Provide the (X, Y) coordinate of the cell's center where the given text is located.  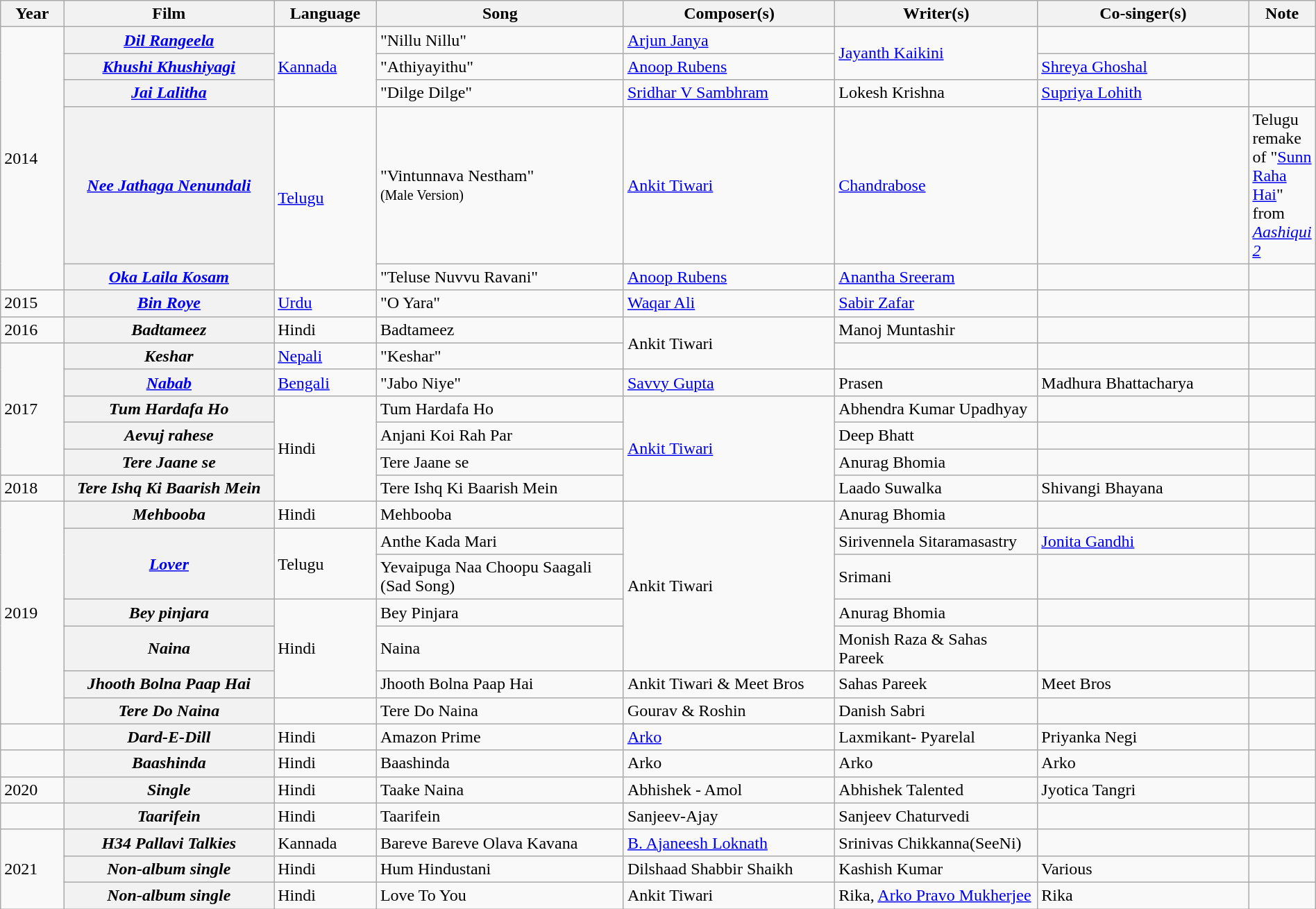
Aevuj rahese (169, 435)
Ankit Tiwari & Meet Bros (729, 684)
Sanjeev-Ajay (729, 816)
Shivangi Bhayana (1143, 489)
Bey pinjara (169, 613)
Deep Bhatt (936, 435)
Anthe Kada Mari (500, 541)
Savvy Gupta (729, 382)
Laxmikant- Pyarelal (936, 737)
Waqar Ali (729, 303)
Abhishek Talented (936, 790)
Dilshaad Shabbir Shaikh (729, 869)
Jonita Gandhi (1143, 541)
Meet Bros (1143, 684)
Sabir Zafar (936, 303)
Khushi Khushiyagi (169, 67)
Bey Pinjara (500, 613)
Abhishek - Amol (729, 790)
Madhura Bhattacharya (1143, 382)
Bengali (326, 382)
Taake Naina (500, 790)
Song (500, 14)
Danish Sabri (936, 711)
Film (169, 14)
"Keshar" (500, 356)
Nepali (326, 356)
Urdu (326, 303)
Sahas Pareek (936, 684)
Dil Rangeela (169, 40)
2021 (32, 869)
Note (1282, 14)
Manoj Muntashir (936, 330)
Language (326, 14)
Prasen (936, 382)
Anjani Koi Rah Par (500, 435)
Love To You (500, 895)
Writer(s) (936, 14)
Yevaipuga Naa Choopu Saagali (Sad Song) (500, 577)
B. Ajaneesh Loknath (729, 842)
Supriya Lohith (1143, 93)
Anantha Sreeram (936, 277)
Jai Lalitha (169, 93)
Keshar (169, 356)
Bareve Bareve Olava Kavana (500, 842)
Sanjeev Chaturvedi (936, 816)
"Nillu Nillu" (500, 40)
"Vintunnava Nestham"(Male Version) (500, 185)
Telugu remake of "Sunn Raha Hai" from Aashiqui 2 (1282, 185)
"Jabo Niye" (500, 382)
Rika, Arko Pravo Mukherjee (936, 895)
Lokesh Krishna (936, 93)
Srimani (936, 577)
Sirivennela Sitaramasastry (936, 541)
Nee Jathaga Nenundali (169, 185)
"Athiyayithu" (500, 67)
2018 (32, 489)
2014 (32, 158)
Arjun Janya (729, 40)
"O Yara" (500, 303)
Laado Suwalka (936, 489)
Abhendra Kumar Upadhyay (936, 409)
"Dilge Dilge" (500, 93)
Kashish Kumar (936, 869)
H34 Pallavi Talkies (169, 842)
2016 (32, 330)
Oka Laila Kosam (169, 277)
Gourav & Roshin (729, 711)
Various (1143, 869)
Monish Raza & Sahas Pareek (936, 648)
Co-singer(s) (1143, 14)
Single (169, 790)
Composer(s) (729, 14)
"Teluse Nuvvu Ravani" (500, 277)
2020 (32, 790)
Rika (1143, 895)
Priyanka Negi (1143, 737)
Nabab (169, 382)
2015 (32, 303)
Sridhar V Sambhram (729, 93)
Dard-E-Dill (169, 737)
Shreya Ghoshal (1143, 67)
2017 (32, 409)
Bin Roye (169, 303)
Amazon Prime (500, 737)
2019 (32, 613)
Srinivas Chikkanna(SeeNi) (936, 842)
Hum Hindustani (500, 869)
Jayanth Kaikini (936, 53)
Chandrabose (936, 185)
Year (32, 14)
Jyotica Tangri (1143, 790)
Lover (169, 563)
